Find where the given text appears and provide that cell's center as [x, y] coordinate. 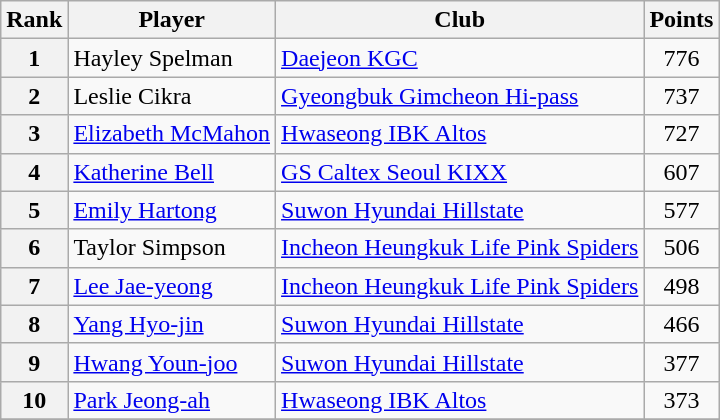
466 [682, 324]
10 [34, 400]
727 [682, 134]
2 [34, 96]
377 [682, 362]
Katherine Bell [172, 172]
8 [34, 324]
Lee Jae-yeong [172, 286]
GS Caltex Seoul KIXX [460, 172]
Leslie Cikra [172, 96]
Park Jeong-ah [172, 400]
Emily Hartong [172, 210]
373 [682, 400]
6 [34, 248]
Daejeon KGC [460, 58]
Yang Hyo-jin [172, 324]
Rank [34, 20]
Player [172, 20]
498 [682, 286]
1 [34, 58]
Club [460, 20]
Hayley Spelman [172, 58]
Taylor Simpson [172, 248]
Gyeongbuk Gimcheon Hi-pass [460, 96]
7 [34, 286]
5 [34, 210]
Hwang Youn-joo [172, 362]
Elizabeth McMahon [172, 134]
776 [682, 58]
607 [682, 172]
737 [682, 96]
577 [682, 210]
9 [34, 362]
4 [34, 172]
Points [682, 20]
506 [682, 248]
3 [34, 134]
